Find where the given text appears and provide that cell's center as (X, Y) coordinate. 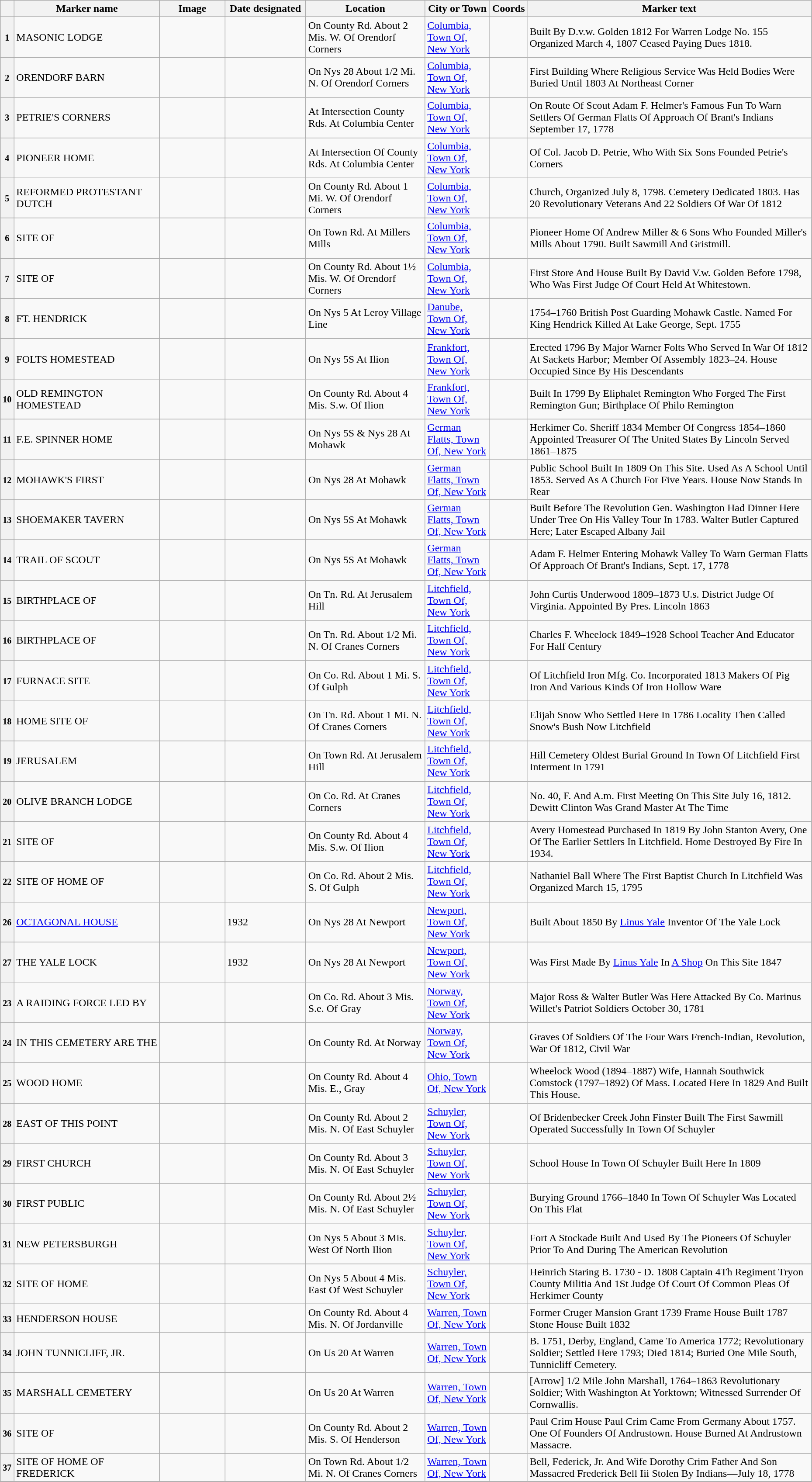
17 (7, 681)
Of Litchfield Iron Mfg. Co. Incorporated 1813 Makers Of Pig Iron And Various Kinds Of Iron Hollow Ware (669, 681)
On Nys 5S & Nys 28 At Mohawk (365, 439)
Of Col. Jacob D. Petrie, Who With Six Sons Founded Petrie's Corners (669, 158)
Built By D.v.w. Golden 1812 For Warren Lodge No. 155 Organized March 4, 1807 Ceased Paying Dues 1818. (669, 37)
Pioneer Home Of Andrew Miller & 6 Sons Who Founded Miller's Mills About 1790. Built Sawmill And Gristmill. (669, 238)
Of Bridenbecker Creek John Finster Built The First Sawmill Operated Successfully In Town Of Schuyler (669, 1123)
Herkimer Co. Sheriff 1834 Member Of Congress 1854–1860 Appointed Treasurer Of The United States By Lincoln Served 1861–1875 (669, 439)
NEW PETERSBURGH (87, 1244)
ORENDORF BARN (87, 77)
B. 1751, Derby, England, Came To America 1772; Revolutionary Soldier; Settled Here 1793; Died 1814; Buried One Mile South, Tunnicliff Cemetery. (669, 1353)
FIRST PUBLIC (87, 1204)
On County Rd. About 4 Mis. N. Of Jordanville (365, 1319)
28 (7, 1123)
22 (7, 882)
THE YALE LOCK (87, 962)
[Arrow] 1/2 Mile John Marshall, 1764–1863 Revolutionary Soldier; With Washington At Yorktown; Witnessed Surrender Of Cornwallis. (669, 1393)
Graves Of Soldiers Of The Four Wars French-Indian, Revolution, War Of 1812, Civil War (669, 1042)
Wheelock Wood (1894–1887) Wife, Hannah Southwick Comstock (1797–1892) Of Mass. Located Here In 1829 And Built This House. (669, 1083)
Hill Cemetery Oldest Burial Ground In Town Of Litchfield First Interment In 1791 (669, 761)
HOME SITE OF (87, 721)
Marker name (87, 9)
1754–1760 British Post Guarding Mohawk Castle. Named For King Hendrick Killed At Lake George, Sept. 1755 (669, 319)
Major Ross & Walter Butler Was Here Attacked By Co. Marinus Willet's Patriot Soldiers October 30, 1781 (669, 1002)
At Intersection County Rds. At Columbia Center (365, 118)
First Store And House Built By David V.w. Golden Before 1798, Who Was First Judge Of Court Held At Whitestown. (669, 278)
SITE OF HOME (87, 1284)
Bell, Federick, Jr. And Wife Dorothy Crim Father And Son Massacred Frederick Bell Iii Stolen By Indians—July 18, 1778 (669, 1467)
2 (7, 77)
9 (7, 359)
PIONEER HOME (87, 158)
On Nys 5S At Ilion (365, 359)
21 (7, 841)
At Intersection Of County Rds. At Columbia Center (365, 158)
6 (7, 238)
Adam F. Helmer Entering Mohawk Valley To Warn German Flatts Of Approach Of Brant's Indians, Sept. 17, 1778 (669, 560)
18 (7, 721)
JERUSALEM (87, 761)
On Nys 28 About 1/2 Mi. N. Of Orendorf Corners (365, 77)
JOHN TUNNICLIFF, JR. (87, 1353)
IN THIS CEMETERY ARE THE (87, 1042)
OLD REMINGTON HOMESTEAD (87, 399)
Burying Ground 1766–1840 In Town Of Schuyler Was Located On This Flat (669, 1204)
14 (7, 560)
Public School Built In 1809 On This Site. Used As A School Until 1853. Served As A Church For Five Years. House Now Stands In Rear (669, 480)
REFORMED PROTESTANT DUTCH (87, 198)
MOHAWK'S FIRST (87, 480)
5 (7, 198)
15 (7, 600)
Date designated (265, 9)
SITE OF HOME OF FREDERICK (87, 1467)
4 (7, 158)
On Co. Rd. About 1 Mi. S. Of Gulph (365, 681)
35 (7, 1393)
34 (7, 1353)
On Tn. Rd. About 1/2 Mi. N. Of Cranes Corners (365, 641)
Church, Organized July 8, 1798. Cemetery Dedicated 1803. Has 20 Revolutionary Veterans And 22 Soldiers Of War Of 1812 (669, 198)
A RAIDING FORCE LED BY (87, 1002)
On Town Rd. About 1/2 Mi. N. Of Cranes Corners (365, 1467)
City or Town (458, 9)
On Nys 5 About 3 Mis. West Of North Ilion (365, 1244)
Heinrich Staring B. 1730 - D. 1808 Captain 4Th Regiment Tryon County Militia And 1St Judge Of Court Of Common Pleas Of Herkimer County (669, 1284)
School House In Town Of Schuyler Built Here In 1809 (669, 1163)
On Nys 5 About 4 Mis. East Of West Schuyler (365, 1284)
Former Cruger Mansion Grant 1739 Frame House Built 1787 Stone House Built 1832 (669, 1319)
FURNACE SITE (87, 681)
31 (7, 1244)
13 (7, 520)
On Route Of Scout Adam F. Helmer's Famous Fun To Warn Settlers Of German Flatts Of Approach Of Brant's Indians September 17, 1778 (669, 118)
29 (7, 1163)
OLIVE BRANCH LODGE (87, 801)
MARSHALL CEMETERY (87, 1393)
On County Rd. About 2½ Mis. N. Of East Schuyler (365, 1204)
36 (7, 1433)
On Nys 5 At Leroy Village Line (365, 319)
Marker text (669, 9)
Danube, Town Of, New York (458, 319)
On County Rd. About 3 Mis. N. Of East Schuyler (365, 1163)
30 (7, 1204)
FIRST CHURCH (87, 1163)
TRAIL OF SCOUT (87, 560)
FOLTS HOMESTEAD (87, 359)
On Town Rd. At Jerusalem Hill (365, 761)
16 (7, 641)
Location (365, 9)
MASONIC LODGE (87, 37)
7 (7, 278)
11 (7, 439)
On County Rd. About 1½ Mis. W. Of Orendorf Corners (365, 278)
On County Rd. About 2 Mis. W. Of Orendorf Corners (365, 37)
1 (7, 37)
John Curtis Underwood 1809–1873 U.s. District Judge Of Virginia. Appointed By Pres. Lincoln 1863 (669, 600)
First Building Where Religious Service Was Held Bodies Were Buried Until 1803 At Northeast Corner (669, 77)
Elijah Snow Who Settled Here In 1786 Locality Then Called Snow's Bush Now Litchfield (669, 721)
No. 40, F. And A.m. First Meeting On This Site July 16, 1812. Dewitt Clinton Was Grand Master At The Time (669, 801)
26 (7, 922)
Image (192, 9)
Avery Homestead Purchased In 1819 By John Stanton Avery, One Of The Earlier Settlers In Litchfield. Home Destroyed By Fire In 1934. (669, 841)
8 (7, 319)
EAST OF THIS POINT (87, 1123)
Coords (508, 9)
On Nys 28 At Mohawk (365, 480)
On Co. Rd. About 3 Mis. S.e. Of Gray (365, 1002)
Nathaniel Ball Where The First Baptist Church In Litchfield Was Organized March 15, 1795 (669, 882)
3 (7, 118)
On Town Rd. At Millers Mills (365, 238)
Built In 1799 By Eliphalet Remington Who Forged The First Remington Gun; Birthplace Of Philo Remington (669, 399)
On County Rd. At Norway (365, 1042)
24 (7, 1042)
10 (7, 399)
23 (7, 1002)
On County Rd. About 2 Mis. N. Of East Schuyler (365, 1123)
PETRIE'S CORNERS (87, 118)
Charles F. Wheelock 1849–1928 School Teacher And Educator For Half Century (669, 641)
32 (7, 1284)
On County Rd. About 4 Mis. E., Gray (365, 1083)
12 (7, 480)
Built About 1850 By Linus Yale Inventor Of The Yale Lock (669, 922)
HENDERSON HOUSE (87, 1319)
On County Rd. About 1 Mi. W. Of Orendorf Corners (365, 198)
FT. HENDRICK (87, 319)
37 (7, 1467)
33 (7, 1319)
OCTAGONAL HOUSE (87, 922)
SHOEMAKER TAVERN (87, 520)
27 (7, 962)
Ohio, Town Of, New York (458, 1083)
25 (7, 1083)
20 (7, 801)
F.E. SPINNER HOME (87, 439)
Paul Crim House Paul Crim Came From Germany About 1757. One Of Founders Of Andrustown. House Burned At Andrustown Massacre. (669, 1433)
On Co. Rd. At Cranes Corners (365, 801)
WOOD HOME (87, 1083)
Fort A Stockade Built And Used By The Pioneers Of Schuyler Prior To And During The American Revolution (669, 1244)
SITE OF HOME OF (87, 882)
On Tn. Rd. At Jerusalem Hill (365, 600)
Erected 1796 By Major Warner Folts Who Served In War Of 1812 At Sackets Harbor; Member Of Assembly 1823–24. House Occupied Since By His Descendants (669, 359)
19 (7, 761)
On County Rd. About 2 Mis. S. Of Henderson (365, 1433)
On Co. Rd. About 2 Mis. S. Of Gulph (365, 882)
On Tn. Rd. About 1 Mi. N. Of Cranes Corners (365, 721)
Was First Made By Linus Yale In A Shop On This Site 1847 (669, 962)
